Return the (x, y) coordinate for the center point of the cell that contains the specified text.  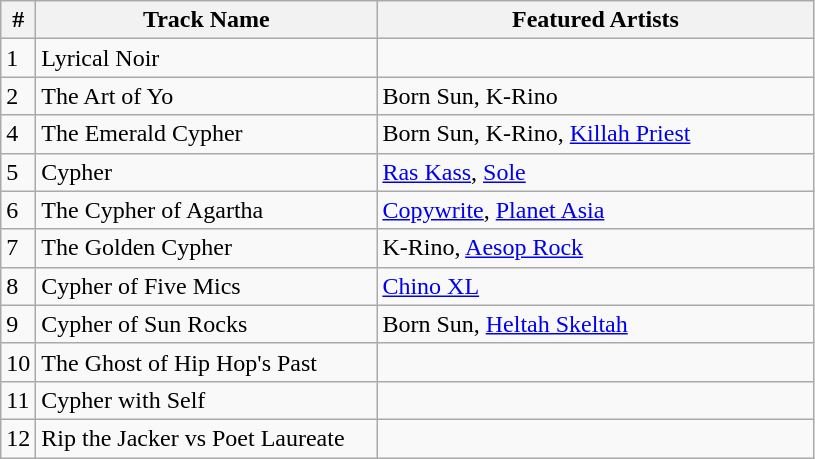
8 (18, 286)
Chino XL (596, 286)
11 (18, 400)
The Emerald Cypher (206, 134)
Cypher of Sun Rocks (206, 324)
# (18, 20)
9 (18, 324)
7 (18, 248)
Copywrite, Planet Asia (596, 210)
The Ghost of Hip Hop's Past (206, 362)
5 (18, 172)
Track Name (206, 20)
Rip the Jacker vs Poet Laureate (206, 438)
12 (18, 438)
Featured Artists (596, 20)
Born Sun, K-Rino, Killah Priest (596, 134)
1 (18, 58)
Born Sun, K-Rino (596, 96)
Cypher of Five Mics (206, 286)
Born Sun, Heltah Skeltah (596, 324)
Cypher with Self (206, 400)
10 (18, 362)
The Golden Cypher (206, 248)
K-Rino, Aesop Rock (596, 248)
Cypher (206, 172)
Ras Kass, Sole (596, 172)
4 (18, 134)
2 (18, 96)
6 (18, 210)
The Art of Yo (206, 96)
The Cypher of Agartha (206, 210)
Lyrical Noir (206, 58)
